Extract the (x, y) coordinate from the center of the cell holding the provided text.  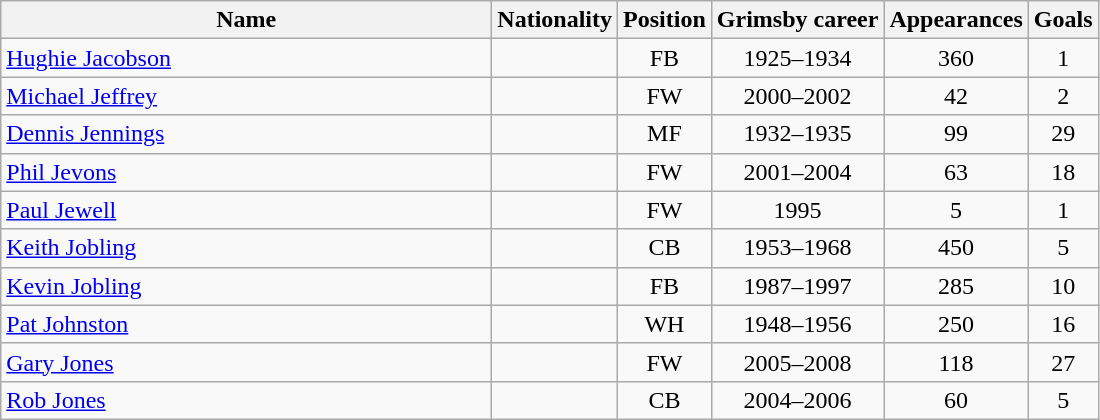
Position (665, 20)
42 (956, 96)
Appearances (956, 20)
1925–1934 (798, 58)
Keith Jobling (246, 248)
Pat Johnston (246, 324)
27 (1063, 362)
1948–1956 (798, 324)
Nationality (555, 20)
Grimsby career (798, 20)
360 (956, 58)
16 (1063, 324)
29 (1063, 134)
10 (1063, 286)
Goals (1063, 20)
60 (956, 400)
2005–2008 (798, 362)
99 (956, 134)
2000–2002 (798, 96)
1987–1997 (798, 286)
Name (246, 20)
Dennis Jennings (246, 134)
Kevin Jobling (246, 286)
2 (1063, 96)
18 (1063, 172)
63 (956, 172)
250 (956, 324)
Phil Jevons (246, 172)
450 (956, 248)
Rob Jones (246, 400)
MF (665, 134)
Paul Jewell (246, 210)
Michael Jeffrey (246, 96)
Hughie Jacobson (246, 58)
Gary Jones (246, 362)
1953–1968 (798, 248)
285 (956, 286)
1995 (798, 210)
118 (956, 362)
WH (665, 324)
1932–1935 (798, 134)
2001–2004 (798, 172)
2004–2006 (798, 400)
